Search for the cell housing the specified text and yield its (X, Y) center coordinate. 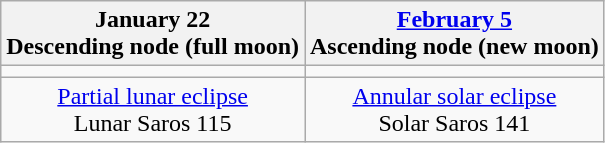
January 22Descending node (full moon) (153, 34)
Partial lunar eclipseLunar Saros 115 (153, 110)
February 5Ascending node (new moon) (454, 34)
Annular solar eclipseSolar Saros 141 (454, 110)
